Return [X, Y] of the center of cell containing provided text 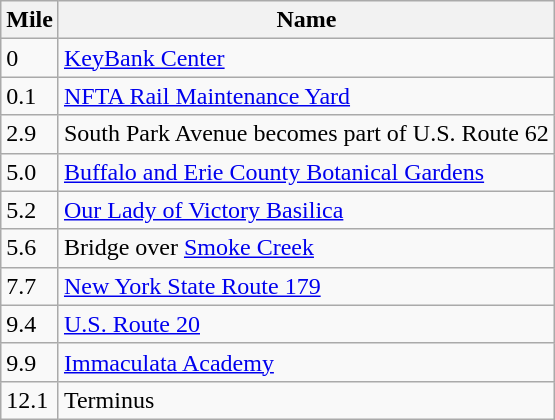
2.9 [30, 134]
Our Lady of Victory Basilica [306, 210]
5.0 [30, 172]
Immaculata Academy [306, 362]
9.9 [30, 362]
0.1 [30, 96]
Bridge over Smoke Creek [306, 248]
South Park Avenue becomes part of U.S. Route 62 [306, 134]
U.S. Route 20 [306, 324]
9.4 [30, 324]
Buffalo and Erie County Botanical Gardens [306, 172]
Mile [30, 20]
Name [306, 20]
7.7 [30, 286]
5.6 [30, 248]
12.1 [30, 400]
KeyBank Center [306, 58]
New York State Route 179 [306, 286]
Terminus [306, 400]
5.2 [30, 210]
NFTA Rail Maintenance Yard [306, 96]
0 [30, 58]
